Return (x, y) of the center of cell containing provided text 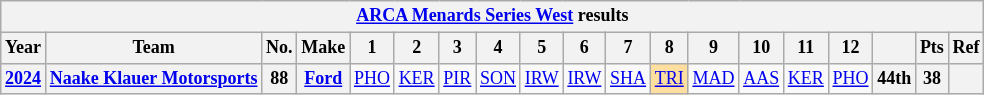
Ref (966, 48)
Make (324, 48)
4 (498, 48)
AAS (762, 78)
Ford (324, 78)
ARCA Menards Series West results (492, 16)
12 (850, 48)
3 (458, 48)
2024 (24, 78)
TRI (669, 78)
MAD (714, 78)
38 (932, 78)
Pts (932, 48)
PIR (458, 78)
9 (714, 48)
2 (416, 48)
8 (669, 48)
Team (153, 48)
5 (542, 48)
SON (498, 78)
Year (24, 48)
6 (584, 48)
1 (372, 48)
Naake Klauer Motorsports (153, 78)
SHA (628, 78)
44th (894, 78)
10 (762, 48)
7 (628, 48)
No. (280, 48)
88 (280, 78)
11 (806, 48)
